Search for the cell housing the specified text and yield its (x, y) center coordinate. 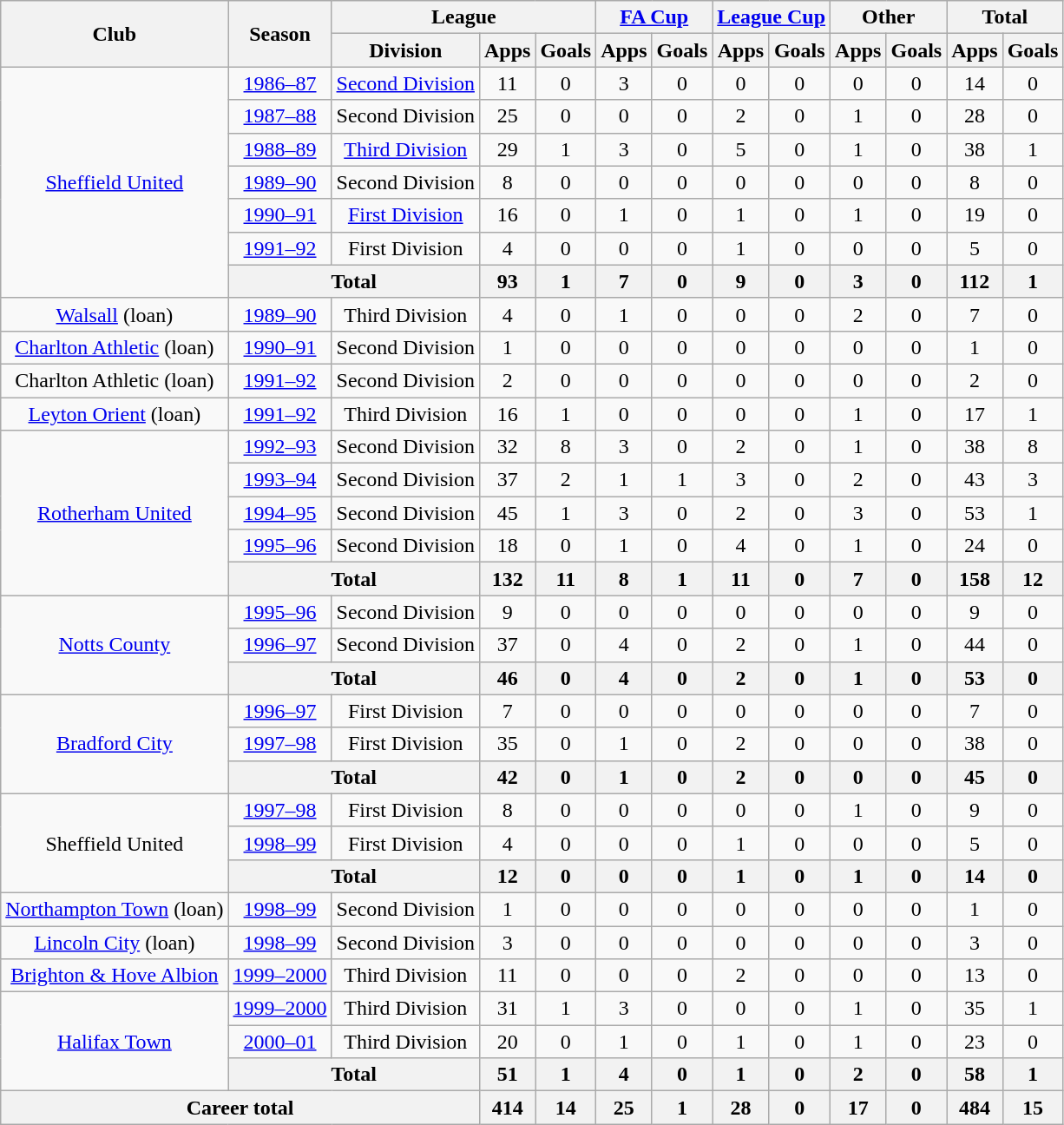
132 (507, 579)
1993–94 (279, 480)
Northampton Town (loan) (115, 909)
1994–95 (279, 513)
League (463, 17)
18 (507, 546)
32 (507, 447)
Division (405, 50)
1987–88 (279, 116)
Walsall (loan) (115, 314)
Halifax Town (115, 1042)
Other (889, 17)
Bradford City (115, 744)
15 (1033, 1108)
43 (975, 480)
58 (975, 1075)
League Cup (772, 17)
Notts County (115, 645)
42 (507, 777)
Brighton & Hove Albion (115, 976)
Lincoln City (loan) (115, 942)
31 (507, 1009)
Career total (240, 1108)
23 (975, 1042)
29 (507, 149)
1988–89 (279, 149)
93 (507, 281)
1992–93 (279, 447)
158 (975, 579)
484 (975, 1108)
20 (507, 1042)
112 (975, 281)
Season (279, 34)
414 (507, 1108)
51 (507, 1075)
Club (115, 34)
2000–01 (279, 1042)
46 (507, 678)
1986–87 (279, 83)
FA Cup (654, 17)
Leyton Orient (loan) (115, 414)
19 (975, 215)
Rotherham United (115, 513)
13 (975, 976)
44 (975, 645)
24 (975, 546)
